Locate the cell with the specified text and output its (X, Y) center coordinate. 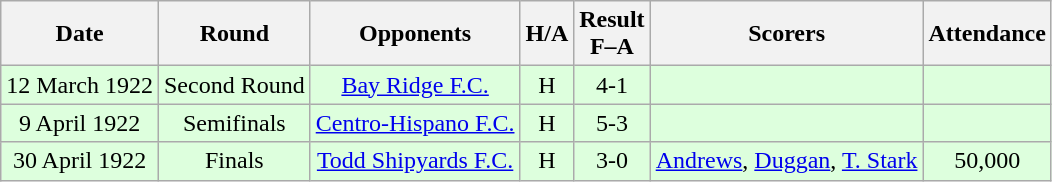
Bay Ridge F.C. (415, 85)
30 April 1922 (80, 161)
Semifinals (234, 123)
Scorers (786, 34)
Second Round (234, 85)
Opponents (415, 34)
Andrews, Duggan, T. Stark (786, 161)
Todd Shipyards F.C. (415, 161)
4-1 (612, 85)
9 April 1922 (80, 123)
Round (234, 34)
Finals (234, 161)
50,000 (987, 161)
ResultF–A (612, 34)
3-0 (612, 161)
Date (80, 34)
Centro-Hispano F.C. (415, 123)
Attendance (987, 34)
H/A (547, 34)
12 March 1922 (80, 85)
5-3 (612, 123)
